From the cell containing the given text, extract its center point as [X, Y] coordinate. 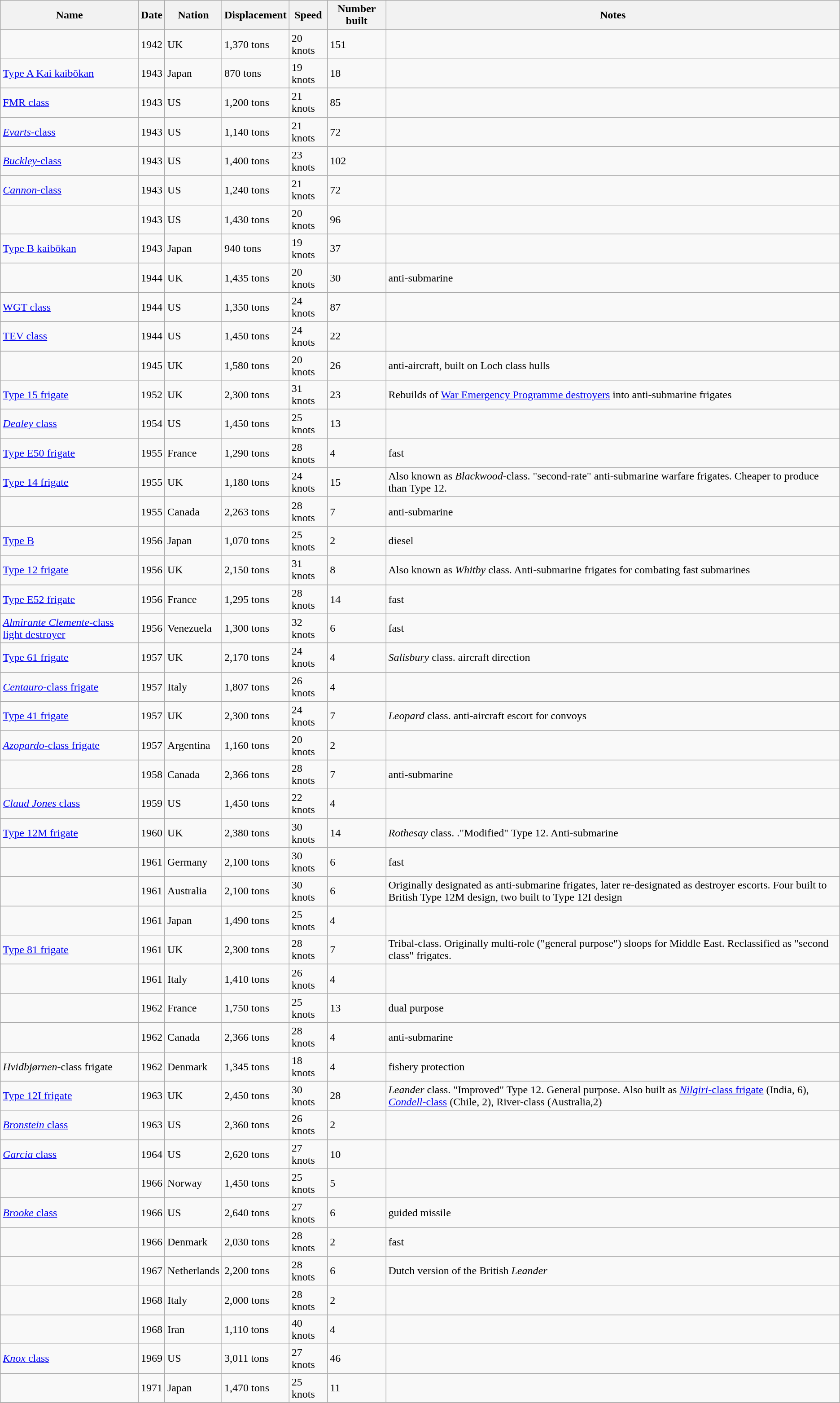
Norway [193, 1183]
26 [357, 365]
dual purpose [613, 1008]
1,750 tons [255, 1008]
30 [357, 277]
37 [357, 249]
fishery protection [613, 1067]
87 [357, 307]
1,435 tons [255, 277]
1959 [152, 804]
Type E50 frigate [70, 453]
1,807 tons [255, 687]
1,295 tons [255, 599]
1942 [152, 44]
guided missile [613, 1212]
18 knots [308, 1067]
2,380 tons [255, 832]
40 knots [308, 1330]
Also known as Whitby class. Anti-submarine frigates for combating fast submarines [613, 570]
Type 12 frigate [70, 570]
Nation [193, 15]
diesel [613, 541]
Dealey class [70, 424]
2,030 tons [255, 1242]
Brooke class [70, 1212]
2,000 tons [255, 1300]
1964 [152, 1154]
Garcia class [70, 1154]
22 knots [308, 804]
Hvidbjørnen-class frigate [70, 1067]
2,360 tons [255, 1125]
Rebuilds of War Emergency Programme destroyers into anti-submarine frigates [613, 395]
Knox class [70, 1359]
Netherlands [193, 1271]
Date [152, 15]
Type 12I frigate [70, 1095]
1,290 tons [255, 453]
3,011 tons [255, 1359]
Name [70, 15]
2,263 tons [255, 512]
Bronstein class [70, 1125]
Cannon-class [70, 190]
2,200 tons [255, 1271]
1,430 tons [255, 219]
1,110 tons [255, 1330]
10 [357, 1154]
2,150 tons [255, 570]
WGT class [70, 307]
Displacement [255, 15]
1958 [152, 774]
Dutch version of the British Leander [613, 1271]
5 [357, 1183]
1,140 tons [255, 132]
1,370 tons [255, 44]
1,470 tons [255, 1388]
FMR class [70, 102]
1,240 tons [255, 190]
Also known as Blackwood-class. "second-rate" anti-submarine warfare frigates. Cheaper to produce than Type 12. [613, 482]
1969 [152, 1359]
2,170 tons [255, 657]
1971 [152, 1388]
Leopard class. anti-aircraft escort for convoys [613, 716]
Azopardo-class frigate [70, 745]
1,580 tons [255, 365]
1952 [152, 395]
1,345 tons [255, 1067]
28 [357, 1095]
1,180 tons [255, 482]
2,620 tons [255, 1154]
11 [357, 1388]
Type 61 frigate [70, 657]
Number built [357, 15]
85 [357, 102]
15 [357, 482]
1967 [152, 1271]
1960 [152, 832]
940 tons [255, 249]
102 [357, 161]
Australia [193, 892]
Evarts-class [70, 132]
1,200 tons [255, 102]
2,450 tons [255, 1095]
Almirante Clemente-class light destroyer [70, 629]
Type 14 frigate [70, 482]
1,160 tons [255, 745]
Type A Kai kaibōkan [70, 74]
Iran [193, 1330]
Venezuela [193, 629]
Salisbury class. aircraft direction [613, 657]
18 [357, 74]
Rothesay class. ."Modified" Type 12. Anti-submarine [613, 832]
151 [357, 44]
Speed [308, 15]
870 tons [255, 74]
Type B kaibōkan [70, 249]
1945 [152, 365]
1,410 tons [255, 979]
Notes [613, 15]
Type E52 frigate [70, 599]
22 [357, 336]
1,070 tons [255, 541]
anti-aircraft, built on Loch class hulls [613, 365]
1,490 tons [255, 920]
1,350 tons [255, 307]
TEV class [70, 336]
Type 12M frigate [70, 832]
Germany [193, 862]
23 knots [308, 161]
Tribal-class. Originally multi-role ("general purpose") sloops for Middle East. Reclassified as "second class" frigates. [613, 950]
2,640 tons [255, 1212]
1,400 tons [255, 161]
Type 41 frigate [70, 716]
Claud Jones class [70, 804]
Argentina [193, 745]
Type 15 frigate [70, 395]
1,300 tons [255, 629]
Type B [70, 541]
23 [357, 395]
96 [357, 219]
8 [357, 570]
1954 [152, 424]
Buckley-class [70, 161]
32 knots [308, 629]
Centauro-class frigate [70, 687]
46 [357, 1359]
Type 81 frigate [70, 950]
